Provide the [X, Y] coordinate of the cell's center where the given text is located.  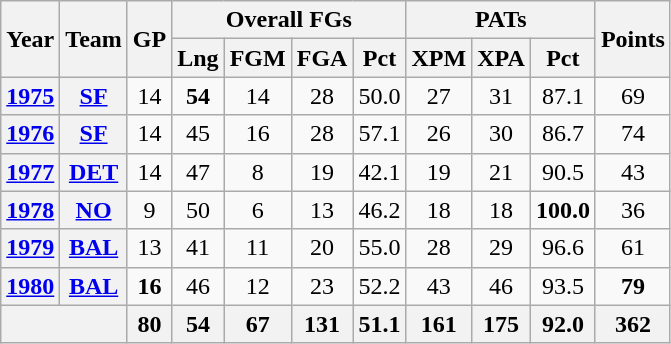
1977 [30, 172]
21 [502, 172]
8 [258, 172]
50.0 [380, 96]
45 [198, 134]
Year [30, 39]
Points [632, 39]
FGM [258, 58]
87.1 [562, 96]
XPM [439, 58]
57.1 [380, 134]
1979 [30, 248]
Team [94, 39]
79 [632, 286]
Overall FGs [289, 20]
69 [632, 96]
61 [632, 248]
11 [258, 248]
92.0 [562, 324]
90.5 [562, 172]
74 [632, 134]
PATs [500, 20]
42.1 [380, 172]
GP [149, 39]
1978 [30, 210]
50 [198, 210]
41 [198, 248]
FGA [322, 58]
67 [258, 324]
31 [502, 96]
93.5 [562, 286]
12 [258, 286]
100.0 [562, 210]
23 [322, 286]
1980 [30, 286]
46.2 [380, 210]
Lng [198, 58]
96.6 [562, 248]
20 [322, 248]
DET [94, 172]
161 [439, 324]
1976 [30, 134]
29 [502, 248]
30 [502, 134]
51.1 [380, 324]
47 [198, 172]
XPA [502, 58]
175 [502, 324]
27 [439, 96]
36 [632, 210]
1975 [30, 96]
362 [632, 324]
80 [149, 324]
NO [94, 210]
26 [439, 134]
86.7 [562, 134]
55.0 [380, 248]
52.2 [380, 286]
9 [149, 210]
131 [322, 324]
6 [258, 210]
